Determine the (x, y) coordinate at the center of the cell enclosing the given text.  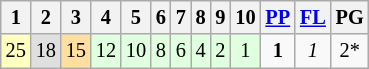
25 (16, 51)
3 (76, 17)
FL (313, 17)
2* (350, 51)
PG (350, 17)
5 (136, 17)
18 (46, 51)
7 (181, 17)
9 (221, 17)
PP (278, 17)
15 (76, 51)
12 (106, 51)
